Detect which cell encompasses the target text, then output its (X, Y) center coordinate. 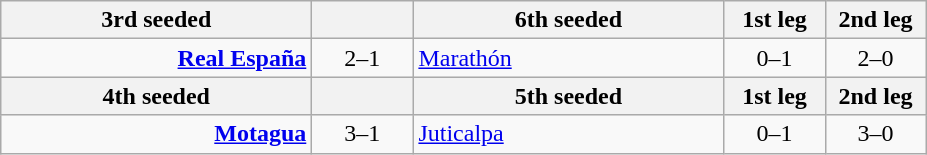
3–1 (362, 134)
Motagua (156, 134)
Juticalpa (568, 134)
3rd seeded (156, 20)
2–0 (876, 58)
2–1 (362, 58)
Real España (156, 58)
4th seeded (156, 96)
3–0 (876, 134)
Marathón (568, 58)
5th seeded (568, 96)
6th seeded (568, 20)
